Extract the (X, Y) coordinate from the center of the cell holding the provided text.  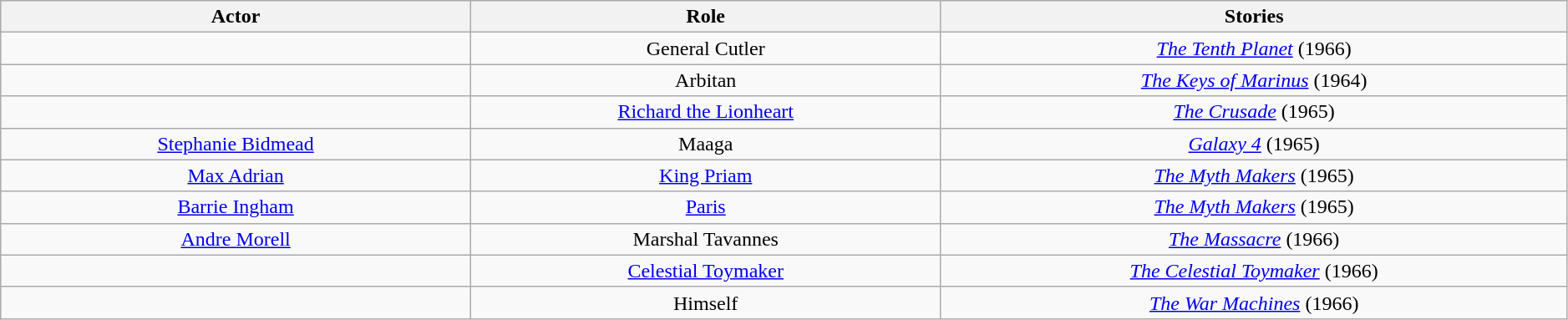
The Celestial Toymaker (1966) (1254, 271)
Maaga (705, 144)
Andre Morell (236, 239)
General Cutler (705, 48)
Max Adrian (236, 175)
Himself (705, 302)
Barrie Ingham (236, 207)
The Tenth Planet (1966) (1254, 48)
Paris (705, 207)
Role (705, 17)
Marshal Tavannes (705, 239)
The Keys of Marinus (1964) (1254, 80)
Stephanie Bidmead (236, 144)
Celestial Toymaker (705, 271)
The War Machines (1966) (1254, 302)
Stories (1254, 17)
King Priam (705, 175)
The Crusade (1965) (1254, 112)
Richard the Lionheart (705, 112)
Galaxy 4 (1965) (1254, 144)
The Massacre (1966) (1254, 239)
Arbitan (705, 80)
Actor (236, 17)
